Scan for the cell matching the given text and deliver its [X, Y] coordinate at center. 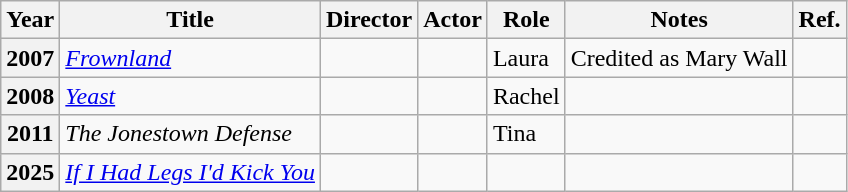
Tina [526, 134]
Role [526, 20]
2007 [30, 58]
Frownland [190, 58]
Credited as Mary Wall [679, 58]
Director [368, 20]
2011 [30, 134]
Laura [526, 58]
Ref. [820, 20]
Year [30, 20]
Actor [453, 20]
Title [190, 20]
The Jonestown Defense [190, 134]
Notes [679, 20]
Rachel [526, 96]
2008 [30, 96]
If I Had Legs I'd Kick You [190, 172]
2025 [30, 172]
Yeast [190, 96]
